Return the (x, y) coordinate for the center point of the cell that contains the specified text.  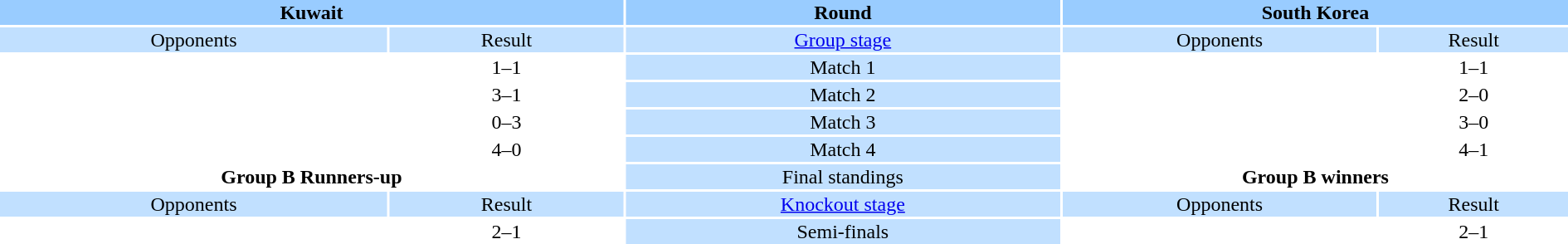
3–0 (1473, 122)
Final standings (843, 177)
Match 3 (843, 122)
3–1 (506, 95)
Round (843, 12)
South Korea (1316, 12)
4–0 (506, 149)
Semi-finals (843, 232)
Kuwait (312, 12)
Match 4 (843, 149)
2–0 (1473, 95)
Group B Runners-up (312, 177)
Match 1 (843, 67)
4–1 (1473, 149)
Knockout stage (843, 204)
Group B winners (1316, 177)
Match 2 (843, 95)
0–3 (506, 122)
Group stage (843, 40)
